Identify which cell holds the provided text, then report its (X, Y) central coordinate. 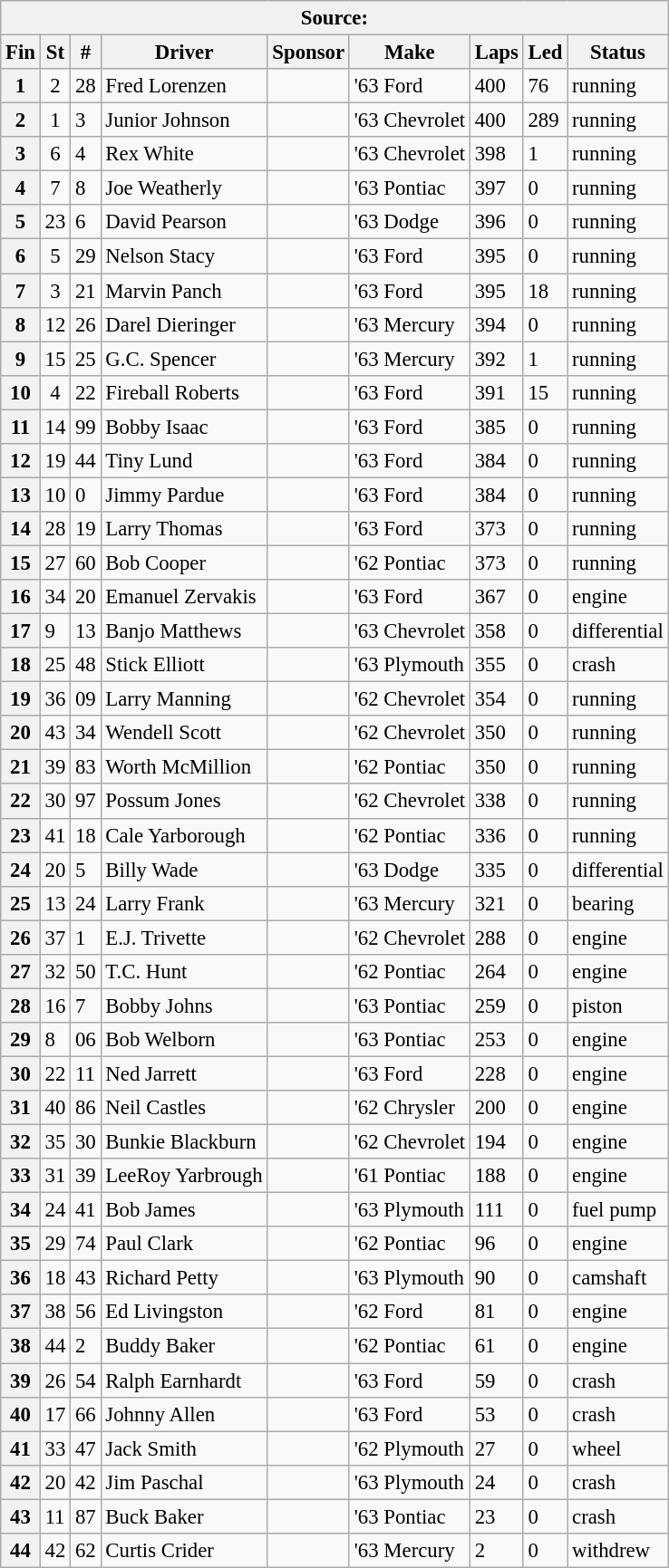
Jack Smith (184, 1448)
fuel pump (618, 1210)
Johnny Allen (184, 1414)
'62 Ford (410, 1313)
54 (85, 1380)
'62 Chrysler (410, 1108)
60 (85, 563)
397 (497, 188)
338 (497, 802)
385 (497, 427)
Fireball Roberts (184, 392)
Sponsor (308, 53)
Nelson Stacy (184, 256)
David Pearson (184, 222)
56 (85, 1313)
wheel (618, 1448)
259 (497, 1005)
T.C. Hunt (184, 972)
G.C. Spencer (184, 359)
Bunkie Blackburn (184, 1142)
Bobby Johns (184, 1005)
Larry Thomas (184, 529)
Wendell Scott (184, 733)
Neil Castles (184, 1108)
396 (497, 222)
E.J. Trivette (184, 938)
Buck Baker (184, 1516)
Ned Jarrett (184, 1073)
96 (497, 1244)
Fred Lorenzen (184, 86)
48 (85, 665)
09 (85, 699)
335 (497, 870)
228 (497, 1073)
Tiny Lund (184, 461)
200 (497, 1108)
withdrew (618, 1551)
Jim Paschal (184, 1482)
Rex White (184, 154)
47 (85, 1448)
piston (618, 1005)
St (54, 53)
66 (85, 1414)
336 (497, 835)
Bob Cooper (184, 563)
99 (85, 427)
253 (497, 1040)
289 (546, 120)
321 (497, 903)
288 (497, 938)
Junior Johnson (184, 120)
90 (497, 1278)
194 (497, 1142)
Fin (21, 53)
Joe Weatherly (184, 188)
Larry Manning (184, 699)
'62 Plymouth (410, 1448)
LeeRoy Yarbrough (184, 1176)
74 (85, 1244)
Billy Wade (184, 870)
# (85, 53)
50 (85, 972)
398 (497, 154)
358 (497, 631)
111 (497, 1210)
Possum Jones (184, 802)
188 (497, 1176)
367 (497, 597)
Stick Elliott (184, 665)
camshaft (618, 1278)
61 (497, 1346)
76 (546, 86)
Cale Yarborough (184, 835)
Worth McMillion (184, 767)
Bob James (184, 1210)
83 (85, 767)
Buddy Baker (184, 1346)
86 (85, 1108)
355 (497, 665)
Status (618, 53)
354 (497, 699)
87 (85, 1516)
Emanuel Zervakis (184, 597)
bearing (618, 903)
Larry Frank (184, 903)
Richard Petty (184, 1278)
Darel Dieringer (184, 324)
Driver (184, 53)
Paul Clark (184, 1244)
392 (497, 359)
394 (497, 324)
Banjo Matthews (184, 631)
59 (497, 1380)
Bobby Isaac (184, 427)
391 (497, 392)
62 (85, 1551)
Curtis Crider (184, 1551)
Bob Welborn (184, 1040)
Source: (334, 18)
06 (85, 1040)
Make (410, 53)
Led (546, 53)
97 (85, 802)
81 (497, 1313)
Marvin Panch (184, 291)
53 (497, 1414)
'61 Pontiac (410, 1176)
Jimmy Pardue (184, 495)
264 (497, 972)
Ed Livingston (184, 1313)
Laps (497, 53)
Ralph Earnhardt (184, 1380)
